Search for the cell housing the specified text and yield its (x, y) center coordinate. 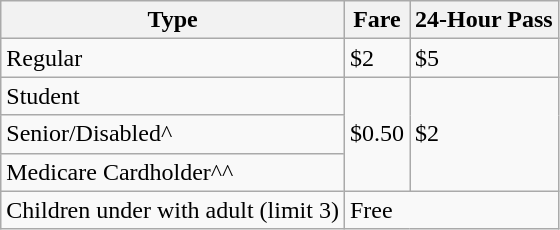
Student (173, 96)
$5 (484, 58)
Fare (376, 20)
Senior/Disabled^ (173, 134)
Free (451, 210)
Regular (173, 58)
Type (173, 20)
24-Hour Pass (484, 20)
$0.50 (376, 134)
Medicare Cardholder^^ (173, 172)
Children under with adult (limit 3) (173, 210)
